Output the [X, Y] coordinate of the center of the cell containing the given text.  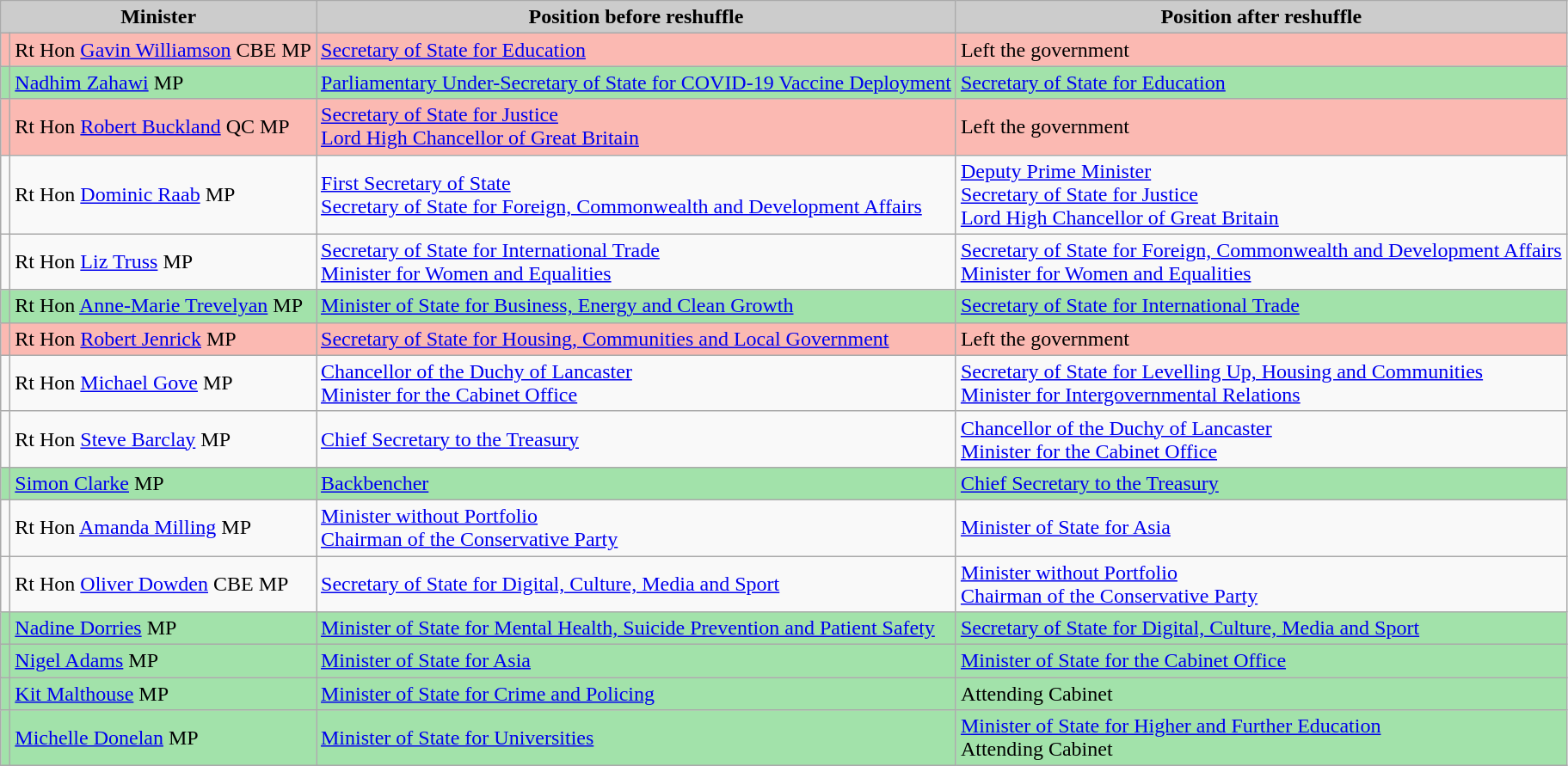
Secretary of State for International TradeMinister for Women and Equalities [636, 261]
Secretary of State for JusticeLord High Chancellor of Great Britain [636, 127]
Minister of State for Business, Energy and Clean Growth [636, 306]
Nadine Dorries MP [163, 628]
Secretary of State for International Trade [1261, 306]
Minister of State for Mental Health, Suicide Prevention and Patient Safety [636, 628]
Michelle Donelan MP [163, 738]
Rt Hon Robert Jenrick MP [163, 339]
First Secretary of StateSecretary of State for Foreign, Commonwealth and Development Affairs [636, 194]
Minister of State for Crime and Policing [636, 694]
Rt Hon Liz Truss MP [163, 261]
Backbencher [636, 483]
Rt Hon Anne-Marie Trevelyan MP [163, 306]
Rt Hon Steve Barclay MP [163, 438]
Deputy Prime MinisterSecretary of State for JusticeLord High Chancellor of Great Britain [1261, 194]
Minister of State for Higher and Further EducationAttending Cabinet [1261, 738]
Rt Hon Oliver Dowden CBE MP [163, 583]
Rt Hon Dominic Raab MP [163, 194]
Minister [158, 17]
Nigel Adams MP [163, 661]
Secretary of State for Housing, Communities and Local Government [636, 339]
Position after reshuffle [1261, 17]
Simon Clarke MP [163, 483]
Position before reshuffle [636, 17]
Attending Cabinet [1261, 694]
Kit Malthouse MP [163, 694]
Nadhim Zahawi MP [163, 83]
Rt Hon Robert Buckland QC MP [163, 127]
Minister of State for Universities [636, 738]
Rt Hon Gavin Williamson CBE MP [163, 50]
Secretary of State for Foreign, Commonwealth and Development AffairsMinister for Women and Equalities [1261, 261]
Rt Hon Michael Gove MP [163, 383]
Secretary of State for Levelling Up, Housing and CommunitiesMinister for Intergovernmental Relations [1261, 383]
Minister of State for the Cabinet Office [1261, 661]
Parliamentary Under-Secretary of State for COVID-19 Vaccine Deployment [636, 83]
Rt Hon Amanda Milling MP [163, 528]
